For the text-containing cell, return its midpoint in (x, y) coordinate format. 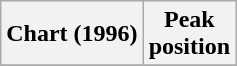
Chart (1996) (72, 34)
Peakposition (189, 34)
